Output the (x, y) coordinate of the center of the cell containing the given text.  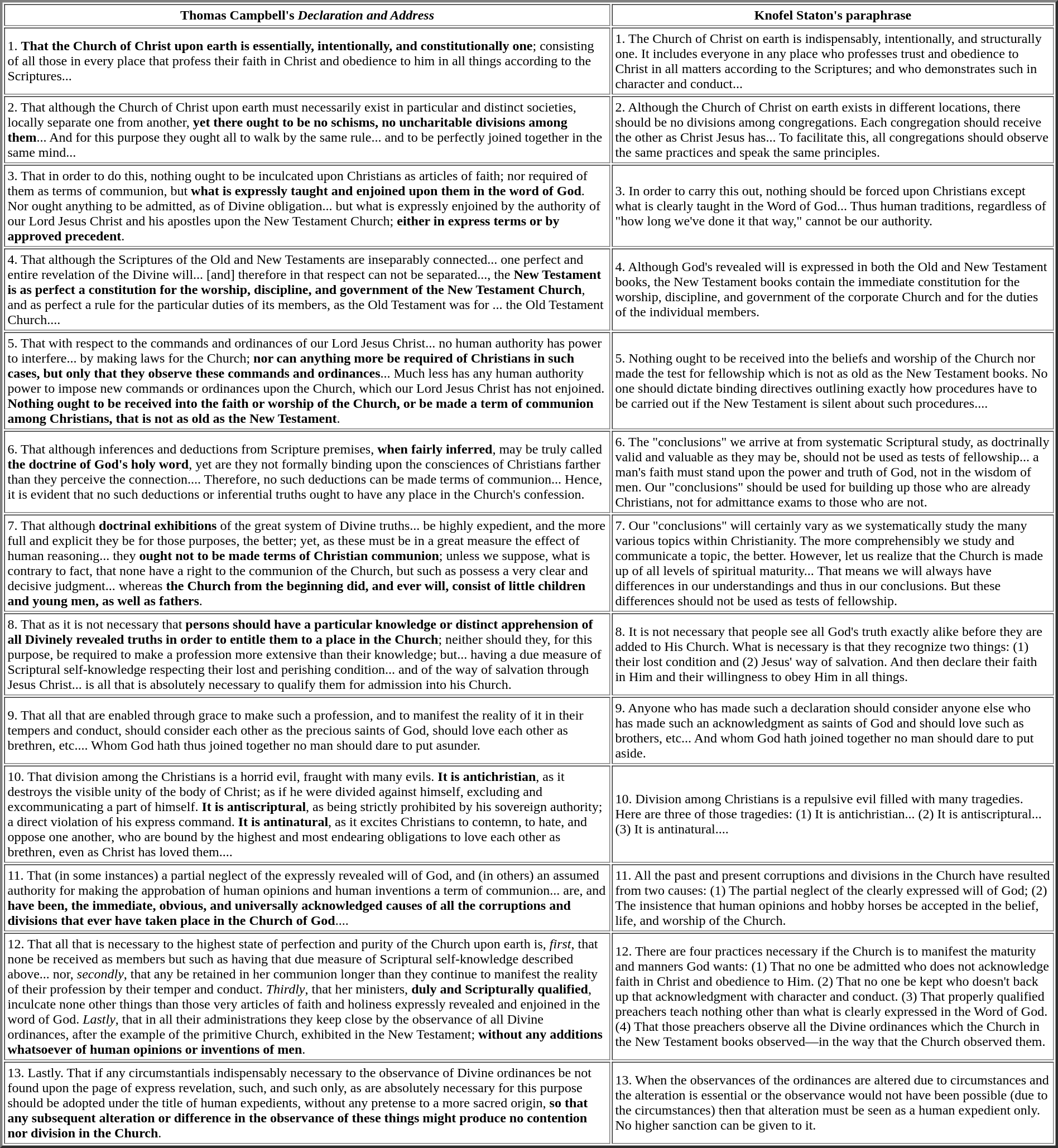
Thomas Campbell's Declaration and Address (307, 16)
Knofel Staton's paraphrase (833, 16)
